Provide the (X, Y) coordinate of the cell's center where the given text is located.  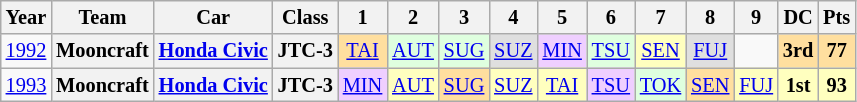
77 (836, 51)
7 (660, 17)
Year (26, 17)
Team (102, 17)
1 (362, 17)
3rd (798, 51)
Class (306, 17)
93 (836, 85)
DC (798, 17)
Car (214, 17)
1992 (26, 51)
1st (798, 85)
4 (513, 17)
2 (413, 17)
9 (756, 17)
5 (562, 17)
1993 (26, 85)
8 (710, 17)
6 (611, 17)
TOK (660, 85)
3 (464, 17)
Pts (836, 17)
